Detect which cell encompasses the target text, then output its (X, Y) center coordinate. 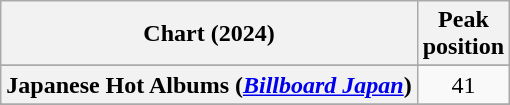
41 (463, 85)
Chart (2024) (209, 34)
Peakposition (463, 34)
Japanese Hot Albums (Billboard Japan) (209, 85)
